Search for the cell housing the specified text and yield its [x, y] center coordinate. 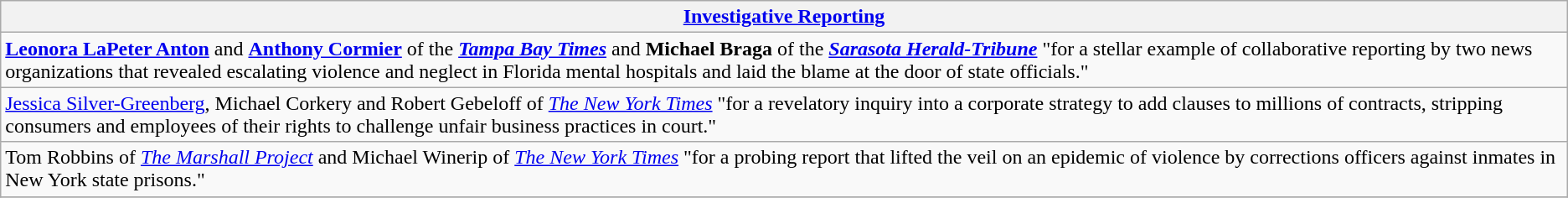
Investigative Reporting [784, 17]
